Search for the cell housing the specified text and yield its [x, y] center coordinate. 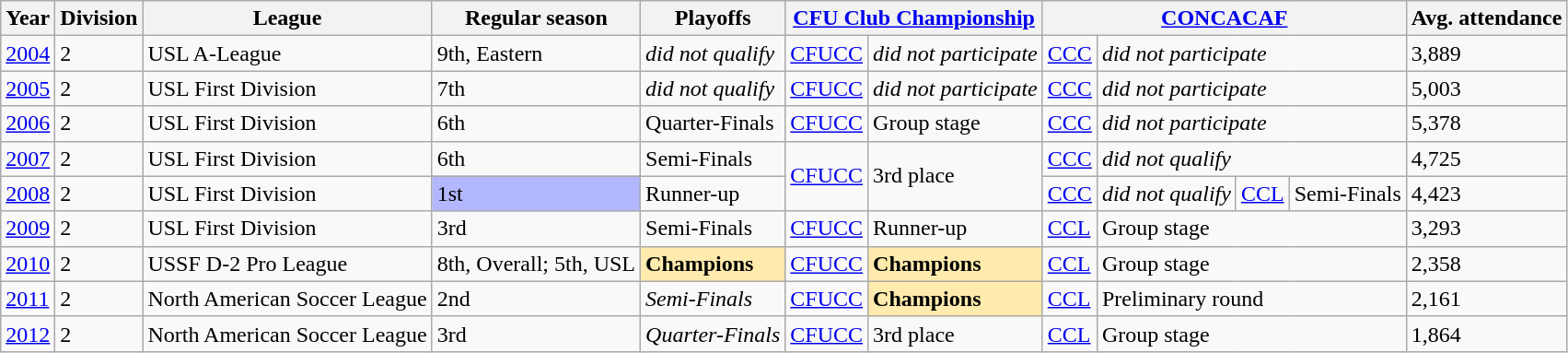
USSF D-2 Pro League [287, 264]
CONCACAF [1225, 18]
5,003 [1486, 88]
5,378 [1486, 124]
8th, Overall; 5th, USL [536, 264]
USL A-League [287, 53]
Division [99, 18]
9th, Eastern [536, 53]
3,889 [1486, 53]
Playoffs [713, 18]
7th [536, 88]
1st [536, 194]
4,725 [1486, 159]
2nd [536, 299]
Year [28, 18]
1,864 [1486, 334]
4,423 [1486, 194]
Regular season [536, 18]
2011 [28, 299]
2,358 [1486, 264]
Avg. attendance [1486, 18]
2005 [28, 88]
Preliminary round [1251, 299]
2010 [28, 264]
2007 [28, 159]
League [287, 18]
3,293 [1486, 229]
2008 [28, 194]
2006 [28, 124]
2012 [28, 334]
2004 [28, 53]
2009 [28, 229]
2,161 [1486, 299]
CFU Club Championship [913, 18]
